Identify which cell holds the provided text, then report its (X, Y) central coordinate. 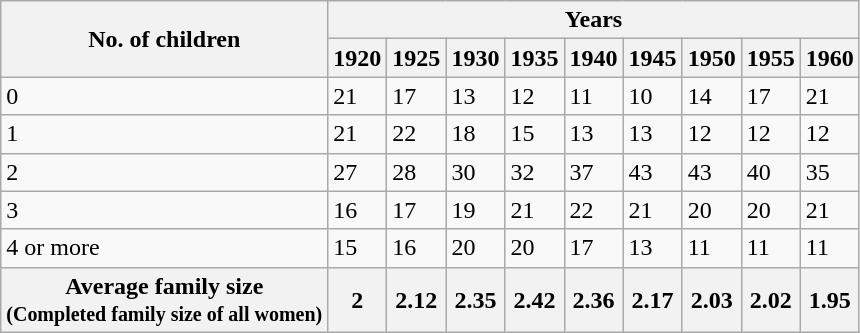
2.12 (416, 300)
40 (770, 172)
Years (594, 20)
2.36 (594, 300)
2.02 (770, 300)
0 (164, 96)
19 (476, 210)
1 (164, 134)
27 (358, 172)
1930 (476, 58)
1920 (358, 58)
3 (164, 210)
2.03 (712, 300)
2.17 (652, 300)
35 (830, 172)
No. of children (164, 39)
1950 (712, 58)
1.95 (830, 300)
18 (476, 134)
1955 (770, 58)
1925 (416, 58)
10 (652, 96)
1945 (652, 58)
28 (416, 172)
4 or more (164, 248)
1960 (830, 58)
1940 (594, 58)
37 (594, 172)
30 (476, 172)
2.42 (534, 300)
14 (712, 96)
1935 (534, 58)
Average family size(Completed family size of all women) (164, 300)
2.35 (476, 300)
32 (534, 172)
